Pinpoint the cell where the given text exists, returning its [X, Y] midpoint coordinate. 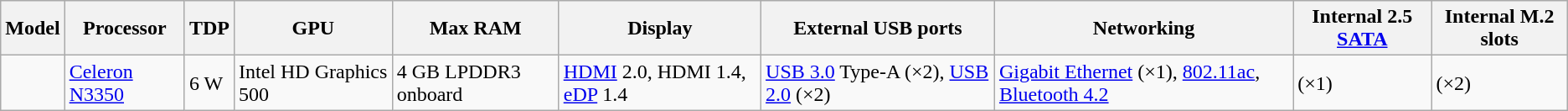
(×1) [1362, 82]
HDMI 2.0, HDMI 1.4, eDP 1.4 [660, 82]
Max RAM [476, 29]
Internal M.2 slots [1499, 29]
4 GB LPDDR3 onboard [476, 82]
Processor [124, 29]
Intel HD Graphics 500 [313, 82]
(×2) [1499, 82]
Display [660, 29]
Gigabit Ethernet (×1), 802.11ac, Bluetooth 4.2 [1143, 82]
External USB ports [878, 29]
Celeron N3350 [124, 82]
USB 3.0 Type-A (×2), USB 2.0 (×2) [878, 82]
Internal 2.5 SATA [1362, 29]
Networking [1143, 29]
TDP [209, 29]
GPU [313, 29]
6 W [209, 82]
Model [33, 29]
